Locate the cell with the specified text and output its (X, Y) center coordinate. 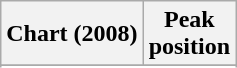
Peakposition (189, 34)
Chart (2008) (72, 34)
